Search for the cell housing the specified text and yield its [X, Y] center coordinate. 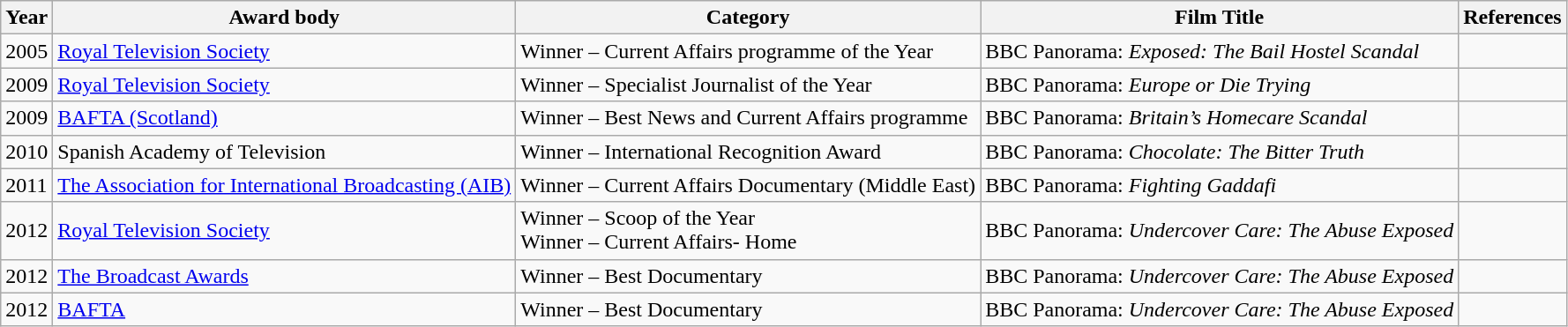
BAFTA [284, 309]
Category [748, 18]
Winner – Current Affairs Documentary (Middle East) [748, 185]
Winner – Current Affairs programme of the Year [748, 51]
The Association for International Broadcasting (AIB) [284, 185]
Award body [284, 18]
Winner – Best News and Current Affairs programme [748, 118]
2010 [26, 152]
Winner – International Recognition Award [748, 152]
2005 [26, 51]
BBC Panorama: Chocolate: The Bitter Truth [1220, 152]
References [1513, 18]
BBC Panorama: Fighting Gaddafi [1220, 185]
Winner – Scoop of the YearWinner – Current Affairs- Home [748, 231]
Year [26, 18]
BBC Panorama: Britain’s Homecare Scandal [1220, 118]
Film Title [1220, 18]
The Broadcast Awards [284, 276]
BBC Panorama: Europe or Die Trying [1220, 85]
BBC Panorama: Exposed: The Bail Hostel Scandal [1220, 51]
BAFTA (Scotland) [284, 118]
Spanish Academy of Television [284, 152]
2011 [26, 185]
Winner – Specialist Journalist of the Year [748, 85]
